Find where the given text appears and provide that cell's center as [X, Y] coordinate. 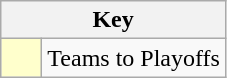
Key [114, 20]
Teams to Playoffs [134, 58]
